Search for the cell housing the specified text and yield its [x, y] center coordinate. 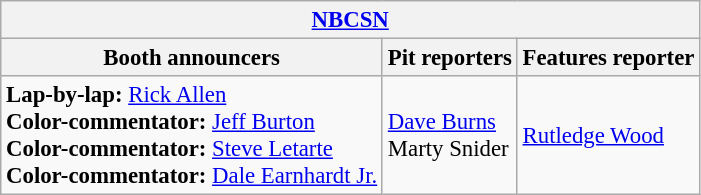
Lap-by-lap: Rick AllenColor-commentator: Jeff BurtonColor-commentator: Steve LetarteColor-commentator: Dale Earnhardt Jr. [192, 136]
Features reporter [608, 58]
Pit reporters [450, 58]
Rutledge Wood [608, 136]
Booth announcers [192, 58]
Dave BurnsMarty Snider [450, 136]
NBCSN [350, 20]
